Identify which cell holds the provided text, then report its [X, Y] central coordinate. 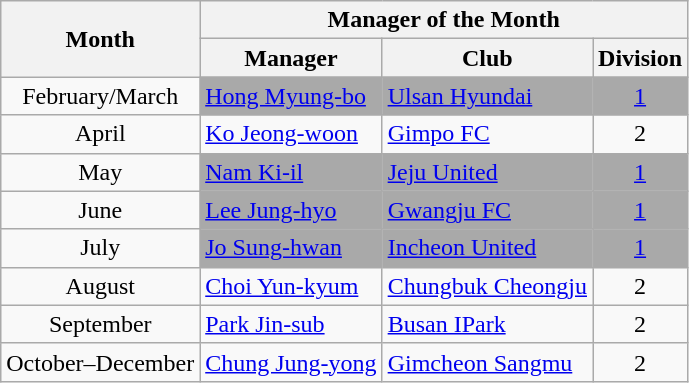
Park Jin-sub [291, 324]
Gimpo FC [487, 134]
Choi Yun-kyum [291, 286]
Month [100, 39]
Club [487, 58]
July [100, 248]
October–December [100, 362]
September [100, 324]
Division [640, 58]
Gwangju FC [487, 210]
Lee Jung-hyo [291, 210]
August [100, 286]
June [100, 210]
Incheon United [487, 248]
Gimcheon Sangmu [487, 362]
Jo Sung-hwan [291, 248]
Chungbuk Cheongju [487, 286]
February/March [100, 96]
May [100, 172]
Manager of the Month [444, 20]
Busan IPark [487, 324]
Jeju United [487, 172]
April [100, 134]
Chung Jung-yong [291, 362]
Hong Myung-bo [291, 96]
Ulsan Hyundai [487, 96]
Ko Jeong-woon [291, 134]
Manager [291, 58]
Nam Ki-il [291, 172]
